Locate the cell with the specified text and output its [x, y] center coordinate. 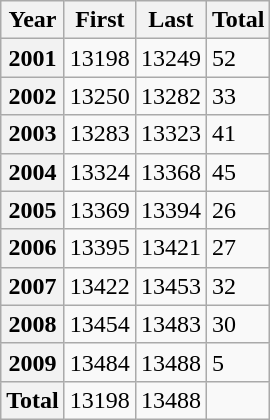
13249 [170, 58]
2006 [33, 248]
13454 [100, 324]
13395 [100, 248]
13421 [170, 248]
Last [170, 20]
27 [238, 248]
2007 [33, 286]
52 [238, 58]
13422 [100, 286]
13369 [100, 210]
41 [238, 134]
2008 [33, 324]
26 [238, 210]
13394 [170, 210]
2001 [33, 58]
13283 [100, 134]
13324 [100, 172]
First [100, 20]
13453 [170, 286]
2003 [33, 134]
33 [238, 96]
13323 [170, 134]
2009 [33, 362]
32 [238, 286]
45 [238, 172]
13250 [100, 96]
2004 [33, 172]
13483 [170, 324]
13368 [170, 172]
Year [33, 20]
2002 [33, 96]
5 [238, 362]
2005 [33, 210]
13484 [100, 362]
13282 [170, 96]
30 [238, 324]
